Return [x, y] of the center of cell containing provided text 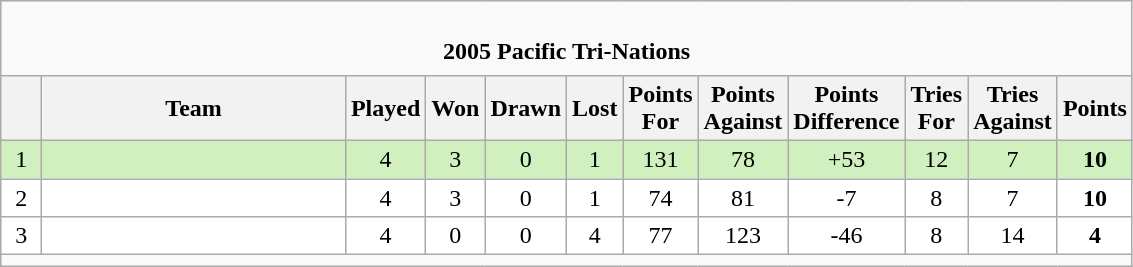
Points For [660, 108]
Points [1094, 108]
74 [660, 197]
Points Against [743, 108]
2 [22, 197]
Won [456, 108]
123 [743, 236]
Played [385, 108]
Lost [595, 108]
77 [660, 236]
14 [1013, 236]
Tries Against [1013, 108]
-7 [846, 197]
Points Difference [846, 108]
+53 [846, 159]
12 [936, 159]
Tries For [936, 108]
78 [743, 159]
Team [194, 108]
-46 [846, 236]
81 [743, 197]
Drawn [526, 108]
131 [660, 159]
